Output the (x, y) coordinate of the center of the cell containing the given text.  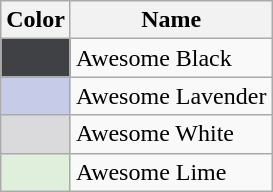
Color (36, 20)
Name (170, 20)
Awesome Lime (170, 172)
Awesome White (170, 134)
Awesome Lavender (170, 96)
Awesome Black (170, 58)
